Locate the cell with the specified text and output its [X, Y] center coordinate. 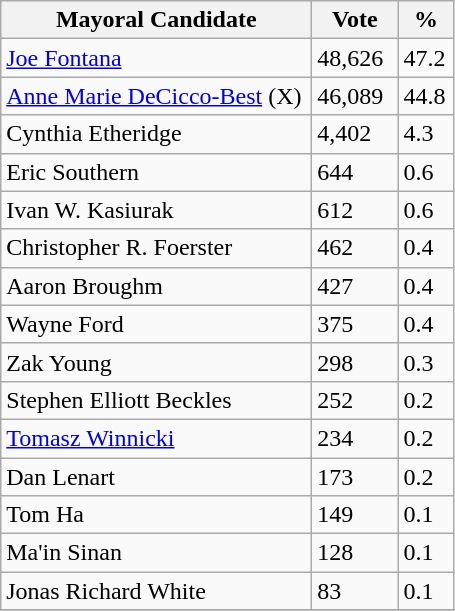
44.8 [426, 96]
47.2 [426, 58]
Ma'in Sinan [156, 553]
234 [355, 438]
0.3 [426, 362]
Jonas Richard White [156, 591]
Zak Young [156, 362]
375 [355, 324]
Tomasz Winnicki [156, 438]
Aaron Broughm [156, 286]
Wayne Ford [156, 324]
Vote [355, 20]
Eric Southern [156, 172]
Dan Lenart [156, 477]
128 [355, 553]
% [426, 20]
Tom Ha [156, 515]
644 [355, 172]
Anne Marie DeCicco-Best (X) [156, 96]
4.3 [426, 134]
46,089 [355, 96]
462 [355, 248]
48,626 [355, 58]
173 [355, 477]
Joe Fontana [156, 58]
149 [355, 515]
427 [355, 286]
612 [355, 210]
Cynthia Etheridge [156, 134]
Ivan W. Kasiurak [156, 210]
298 [355, 362]
252 [355, 400]
83 [355, 591]
4,402 [355, 134]
Christopher R. Foerster [156, 248]
Mayoral Candidate [156, 20]
Stephen Elliott Beckles [156, 400]
